Output the (X, Y) coordinate of the center of the cell containing the given text.  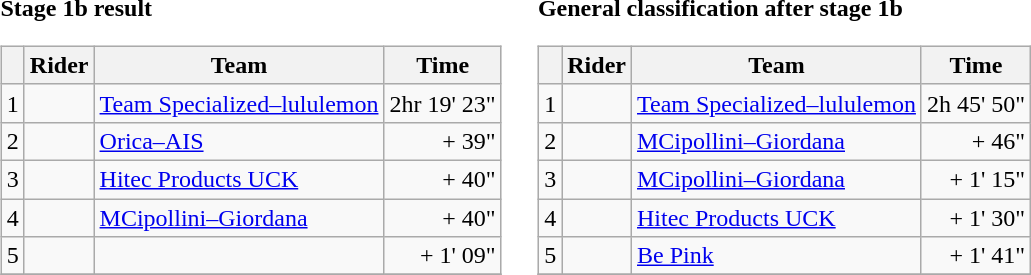
Orica–AIS (239, 141)
+ 1' 15" (976, 179)
2h 45' 50" (976, 103)
+ 1' 30" (976, 217)
Be Pink (776, 256)
+ 1' 41" (976, 256)
+ 46" (976, 141)
+ 39" (442, 141)
2hr 19' 23" (442, 103)
+ 1' 09" (442, 256)
